Provide the [x, y] coordinate of the cell's center where the given text is located.  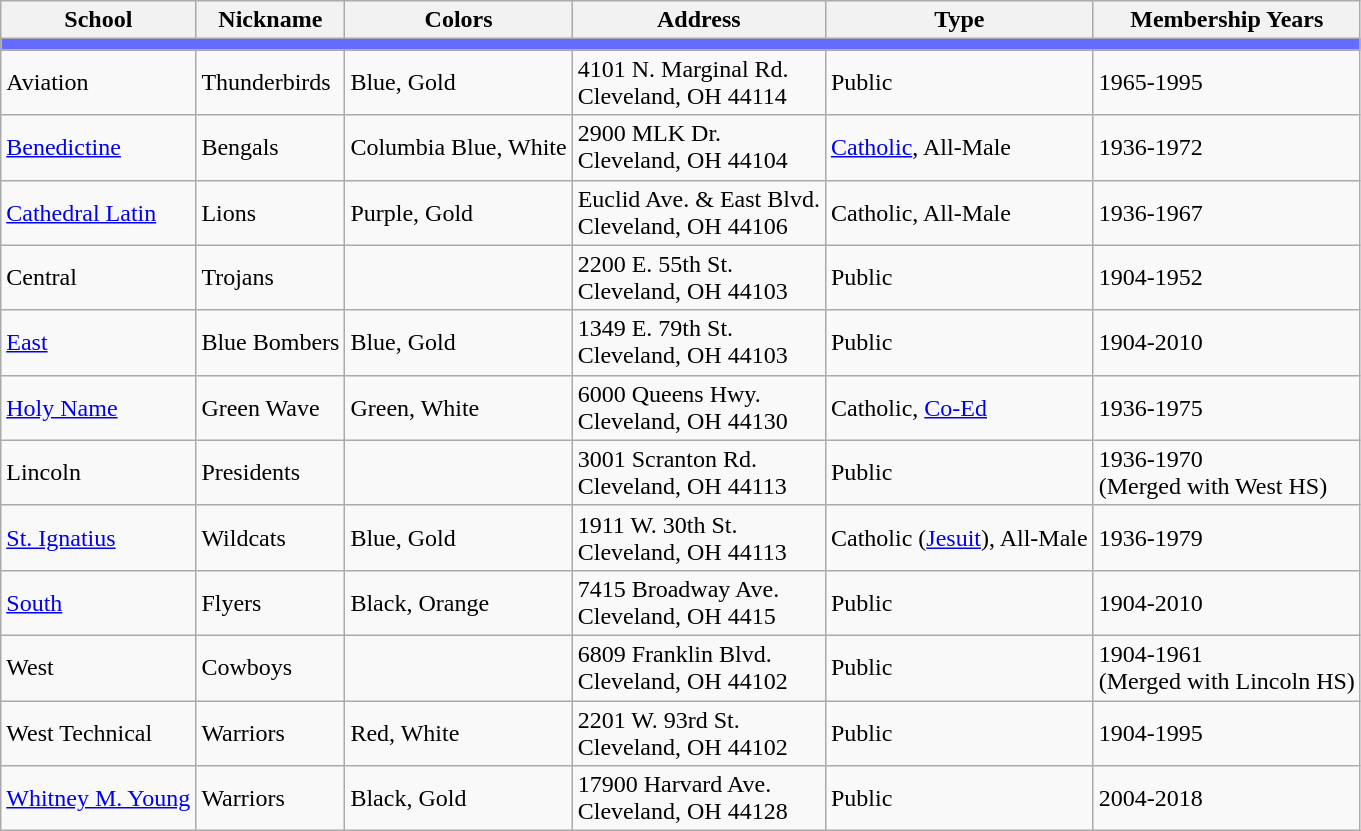
Blue Bombers [270, 342]
Cowboys [270, 668]
Central [98, 278]
Purple, Gold [458, 212]
Aviation [98, 82]
Black, Gold [458, 798]
St. Ignatius [98, 538]
1904-1952 [1226, 278]
Membership Years [1226, 20]
Type [959, 20]
Nickname [270, 20]
17900 Harvard Ave.Cleveland, OH 44128 [698, 798]
1965-1995 [1226, 82]
3001 Scranton Rd.Cleveland, OH 44113 [698, 472]
6809 Franklin Blvd.Cleveland, OH 44102 [698, 668]
4101 N. Marginal Rd.Cleveland, OH 44114 [698, 82]
South [98, 602]
1904-1961(Merged with Lincoln HS) [1226, 668]
Columbia Blue, White [458, 148]
2004-2018 [1226, 798]
1911 W. 30th St.Cleveland, OH 44113 [698, 538]
Green Wave [270, 408]
Thunderbirds [270, 82]
1936-1972 [1226, 148]
2200 E. 55th St.Cleveland, OH 44103 [698, 278]
Catholic (Jesuit), All-Male [959, 538]
Benedictine [98, 148]
Black, Orange [458, 602]
Cathedral Latin [98, 212]
1936-1979 [1226, 538]
Lions [270, 212]
Address [698, 20]
7415 Broadway Ave.Cleveland, OH 4415 [698, 602]
Flyers [270, 602]
Bengals [270, 148]
Colors [458, 20]
East [98, 342]
School [98, 20]
6000 Queens Hwy.Cleveland, OH 44130 [698, 408]
1349 E. 79th St.Cleveland, OH 44103 [698, 342]
1936-1975 [1226, 408]
2201 W. 93rd St.Cleveland, OH 44102 [698, 732]
West Technical [98, 732]
Green, White [458, 408]
Presidents [270, 472]
Red, White [458, 732]
1936-1970(Merged with West HS) [1226, 472]
West [98, 668]
Wildcats [270, 538]
1936-1967 [1226, 212]
Trojans [270, 278]
Catholic, Co-Ed [959, 408]
Euclid Ave. & East Blvd.Cleveland, OH 44106 [698, 212]
Lincoln [98, 472]
Whitney M. Young [98, 798]
2900 MLK Dr.Cleveland, OH 44104 [698, 148]
Holy Name [98, 408]
1904-1995 [1226, 732]
